Extract the (x, y) coordinate from the center of the cell holding the provided text.  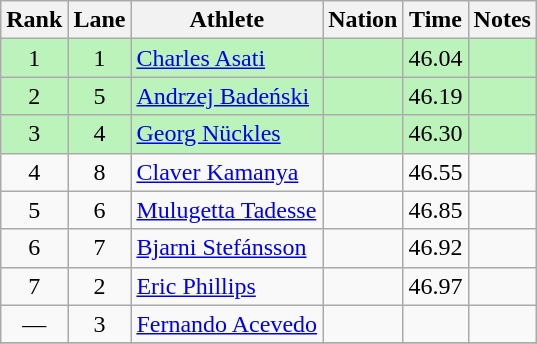
46.85 (436, 210)
Eric Phillips (227, 286)
Time (436, 20)
Lane (100, 20)
Georg Nückles (227, 134)
8 (100, 172)
Mulugetta Tadesse (227, 210)
Notes (502, 20)
— (34, 324)
46.30 (436, 134)
Rank (34, 20)
46.92 (436, 248)
Charles Asati (227, 58)
Fernando Acevedo (227, 324)
Nation (363, 20)
46.04 (436, 58)
46.55 (436, 172)
46.97 (436, 286)
46.19 (436, 96)
Bjarni Stefánsson (227, 248)
Claver Kamanya (227, 172)
Andrzej Badeński (227, 96)
Athlete (227, 20)
